Return [X, Y] of the center of cell containing provided text 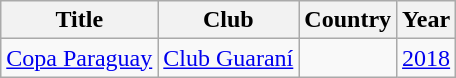
Country [348, 20]
Copa Paraguay [80, 58]
2018 [426, 58]
Title [80, 20]
Year [426, 20]
Club Guaraní [228, 58]
Club [228, 20]
